Determine the (x, y) coordinate at the center of the cell enclosing the given text.  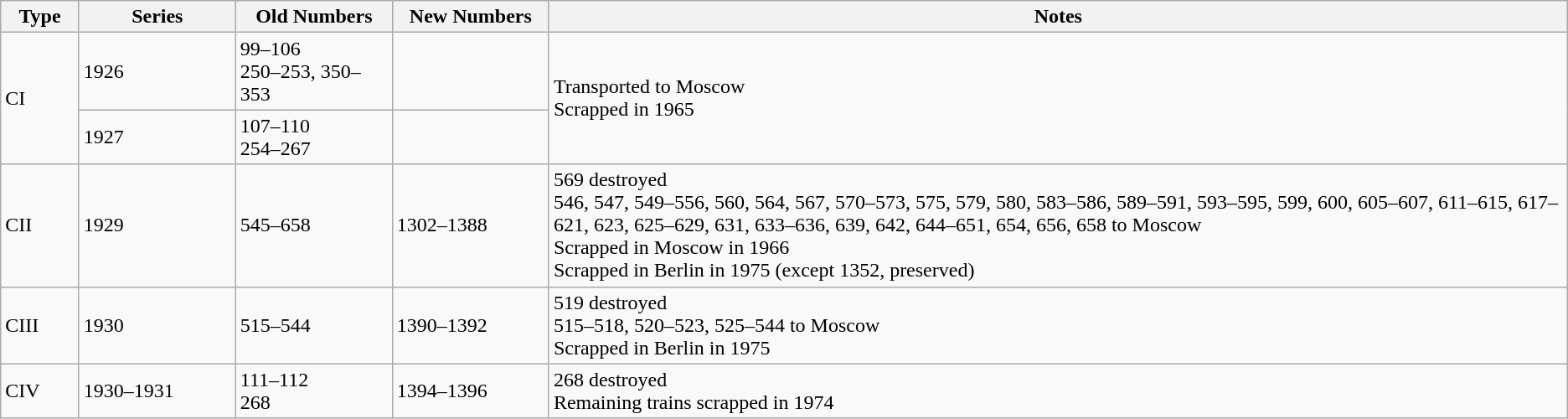
Transported to MoscowScrapped in 1965 (1058, 99)
Notes (1058, 17)
CIII (40, 325)
Type (40, 17)
107–110254–267 (313, 137)
Series (157, 17)
1390–1392 (471, 325)
1927 (157, 137)
111–112268 (313, 391)
Old Numbers (313, 17)
1302–1388 (471, 225)
1930–1931 (157, 391)
1930 (157, 325)
CII (40, 225)
545–658 (313, 225)
268 destroyedRemaining trains scrapped in 1974 (1058, 391)
1394–1396 (471, 391)
1929 (157, 225)
1926 (157, 71)
CI (40, 99)
515–544 (313, 325)
99–106250–253, 350–353 (313, 71)
New Numbers (471, 17)
CIV (40, 391)
519 destroyed515–518, 520–523, 525–544 to MoscowScrapped in Berlin in 1975 (1058, 325)
